Capture the cell that displays the provided text and extract its (x, y) central coordinate. 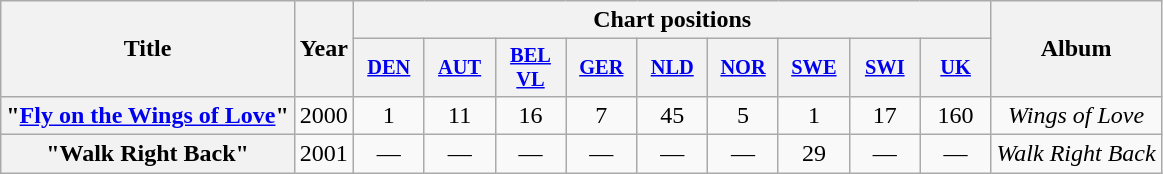
SWE (814, 68)
Walk Right Back (1076, 154)
DEN (388, 68)
SWI (884, 68)
GER (602, 68)
5 (744, 115)
NOR (744, 68)
NLD (672, 68)
29 (814, 154)
45 (672, 115)
2000 (324, 115)
160 (956, 115)
Title (148, 49)
AUT (460, 68)
11 (460, 115)
UK (956, 68)
2001 (324, 154)
"Walk Right Back" (148, 154)
7 (602, 115)
17 (884, 115)
Album (1076, 49)
Wings of Love (1076, 115)
Year (324, 49)
Chart positions (672, 20)
BELVL (530, 68)
16 (530, 115)
"Fly on the Wings of Love" (148, 115)
